Extract the [x, y] coordinate from the center of the cell holding the provided text.  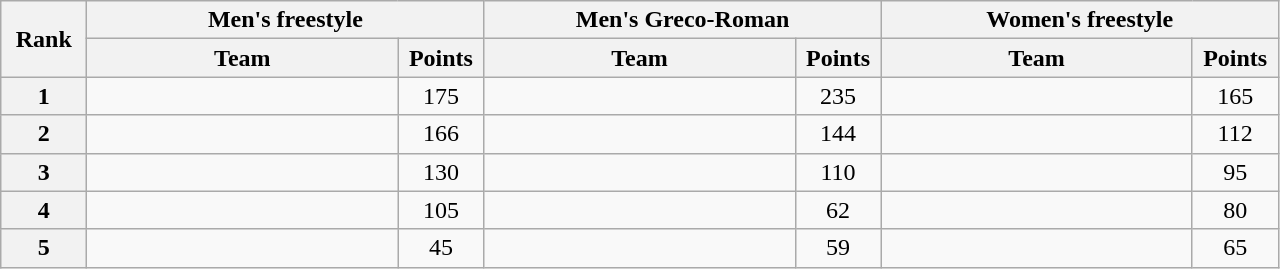
112 [1235, 134]
Women's freestyle [1080, 20]
Rank [44, 39]
59 [838, 248]
3 [44, 172]
65 [1235, 248]
166 [441, 134]
62 [838, 210]
Men's Greco-Roman [682, 20]
95 [1235, 172]
80 [1235, 210]
5 [44, 248]
2 [44, 134]
1 [44, 96]
130 [441, 172]
4 [44, 210]
235 [838, 96]
165 [1235, 96]
110 [838, 172]
Men's freestyle [286, 20]
175 [441, 96]
144 [838, 134]
105 [441, 210]
45 [441, 248]
